Return the [x, y] coordinate for the center point of the cell that contains the specified text.  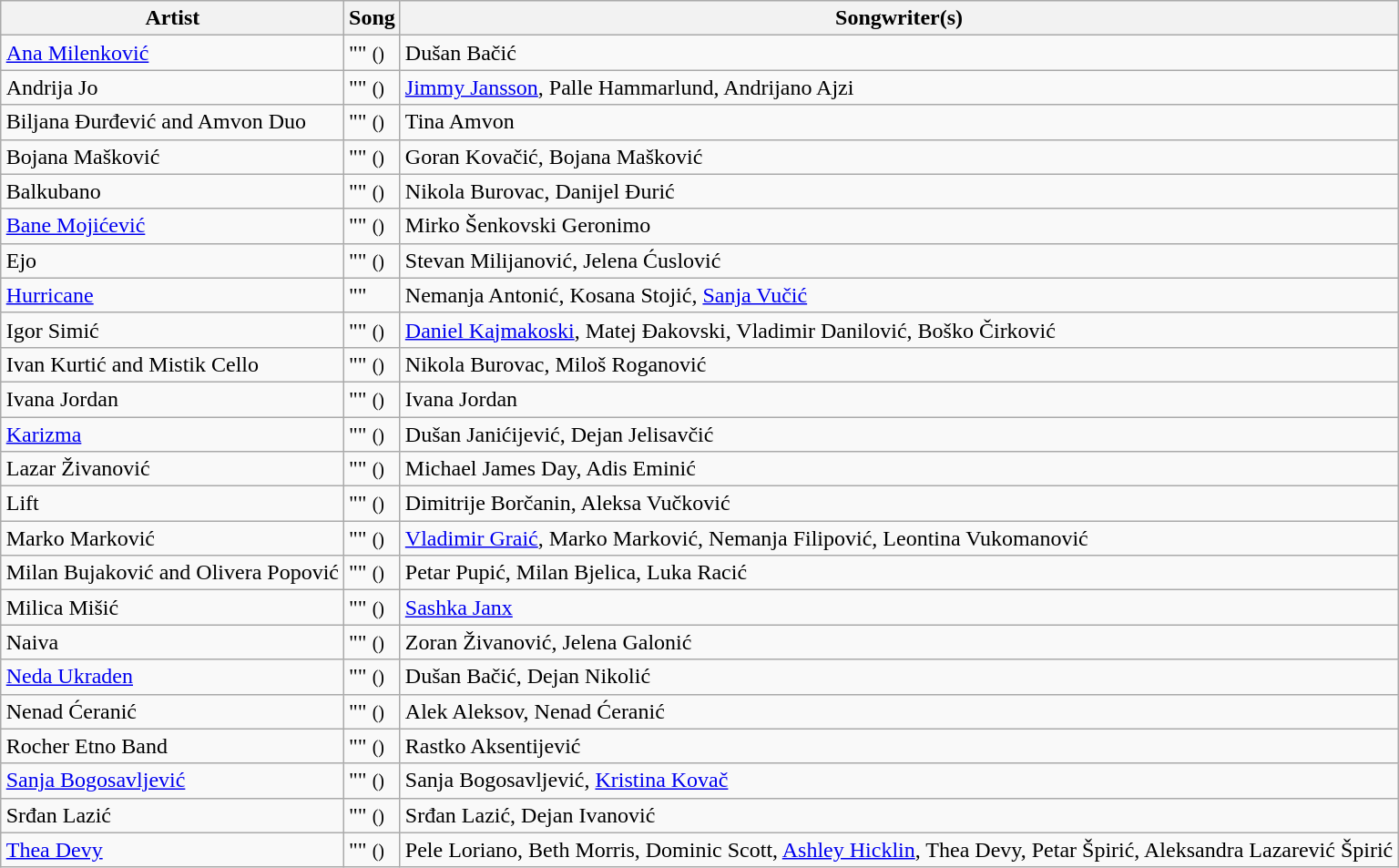
Vladimir Graić, Marko Marković, Nemanja Filipović, Leontina Vukomanović [898, 538]
Ana Milenković [172, 53]
Bojana Mašković [172, 157]
Marko Marković [172, 538]
Milan Bujaković and Olivera Popović [172, 573]
Dušan Janićijević, Dejan Jelisavčić [898, 434]
Ejo [172, 260]
Thea Devy [172, 850]
"" [373, 295]
Mirko Šenkovski Geronimo [898, 226]
Songwriter(s) [898, 18]
Sanja Bogosavljević, Kristina Kovač [898, 781]
Petar Pupić, Milan Bjelica, Luka Racić [898, 573]
Karizma [172, 434]
Dimitrije Borčanin, Aleksa Vučković [898, 504]
Nenad Ćeranić [172, 711]
Stevan Milijanović, Jelena Ćuslović [898, 260]
Nikola Burovac, Miloš Roganović [898, 364]
Zoran Živanović, Jelena Galonić [898, 642]
Bane Mojićević [172, 226]
Lift [172, 504]
Hurricane [172, 295]
Sashka Janx [898, 608]
Srđan Lazić [172, 815]
Pele Loriano, Beth Morris, Dominic Scott, Ashley Hicklin, Thea Devy, Petar Špirić, Aleksandra Lazarević Špirić [898, 850]
Dušan Bačić [898, 53]
Lazar Živanović [172, 469]
Song [373, 18]
Srđan Lazić, Dejan Ivanović [898, 815]
Rocher Etno Band [172, 746]
Igor Simić [172, 330]
Rastko Aksentijević [898, 746]
Jimmy Jansson, Palle Hammarlund, Andrijano Ajzi [898, 87]
Goran Kovačić, Bojana Mašković [898, 157]
Daniel Kajmakoski, Matej Đakovski, Vladimir Danilović, Boško Čirković [898, 330]
Alek Aleksov, Nenad Ćeranić [898, 711]
Artist [172, 18]
Nemanja Antonić, Kosana Stojić, Sanja Vučić [898, 295]
Sanja Bogosavljević [172, 781]
Ivan Kurtić and Mistik Cello [172, 364]
Neda Ukraden [172, 677]
Milica Mišić [172, 608]
Andrija Jo [172, 87]
Naiva [172, 642]
Dušan Bačić, Dejan Nikolić [898, 677]
Balkubano [172, 191]
Michael James Day, Adis Eminić [898, 469]
Tina Amvon [898, 122]
Biljana Đurđević and Amvon Duo [172, 122]
Nikola Burovac, Danijel Đurić [898, 191]
